Scan for the cell matching the given text and deliver its (X, Y) coordinate at center. 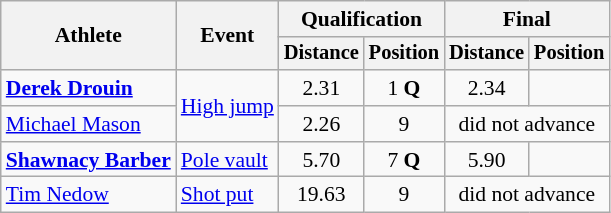
Qualification (362, 19)
Pole vault (228, 160)
Derek Drouin (88, 88)
5.70 (322, 160)
19.63 (322, 195)
Final (526, 19)
1 Q (404, 88)
Michael Mason (88, 124)
Athlete (88, 36)
2.31 (322, 88)
Shot put (228, 195)
2.34 (486, 88)
Tim Nedow (88, 195)
High jump (228, 106)
2.26 (322, 124)
Event (228, 36)
Shawnacy Barber (88, 160)
7 Q (404, 160)
5.90 (486, 160)
